Detect which cell encompasses the target text, then output its (X, Y) center coordinate. 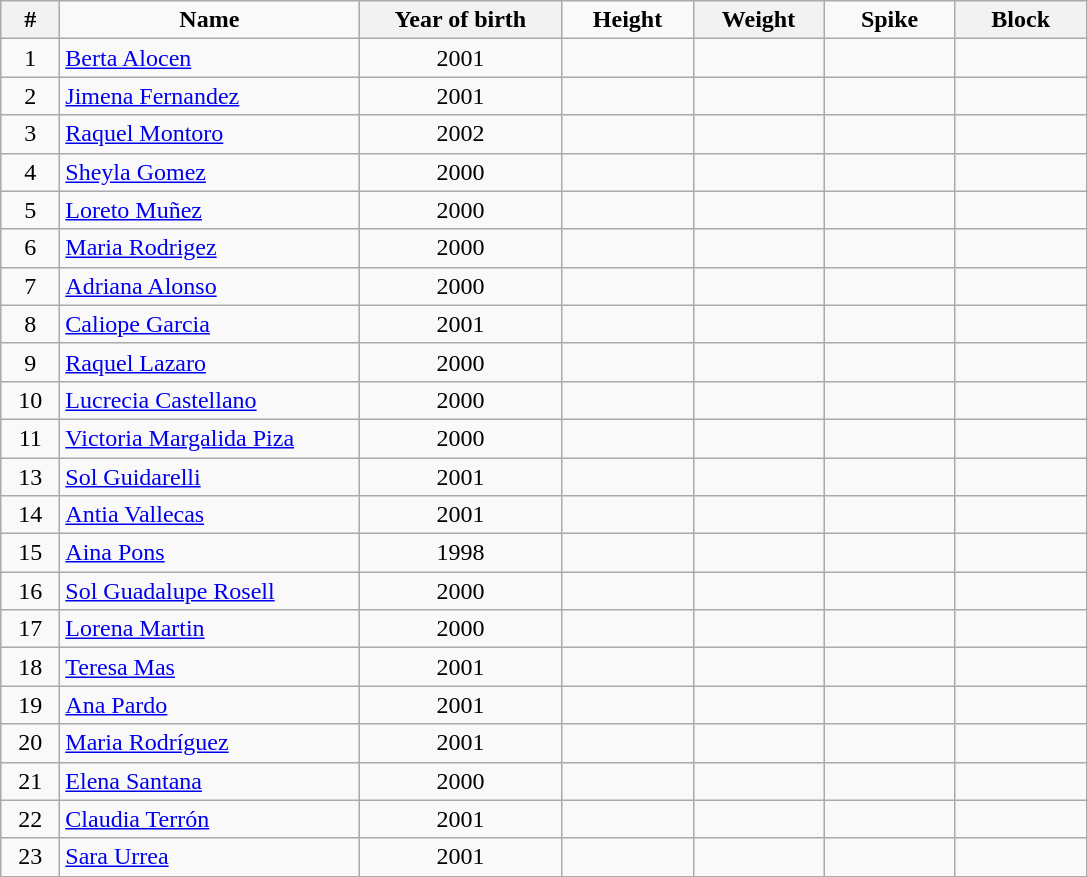
Sara Urrea (210, 857)
Year of birth (460, 20)
Antia Vallecas (210, 515)
7 (30, 286)
23 (30, 857)
Sol Guidarelli (210, 477)
14 (30, 515)
13 (30, 477)
3 (30, 134)
19 (30, 705)
Loreto Muñez (210, 210)
1998 (460, 553)
Caliope Garcia (210, 324)
15 (30, 553)
21 (30, 781)
# (30, 20)
Aina Pons (210, 553)
1 (30, 58)
Maria Rodrigez (210, 248)
Block (1020, 20)
Weight (758, 20)
Maria Rodríguez (210, 743)
Lorena Martin (210, 629)
Teresa Mas (210, 667)
Spike (890, 20)
8 (30, 324)
Elena Santana (210, 781)
22 (30, 819)
Victoria Margalida Piza (210, 438)
Sheyla Gomez (210, 172)
Raquel Lazaro (210, 362)
Adriana Alonso (210, 286)
Raquel Montoro (210, 134)
Lucrecia Castellano (210, 400)
17 (30, 629)
Berta Alocen (210, 58)
16 (30, 591)
Height (628, 20)
4 (30, 172)
Ana Pardo (210, 705)
Jimena Fernandez (210, 96)
Claudia Terrón (210, 819)
20 (30, 743)
5 (30, 210)
10 (30, 400)
11 (30, 438)
9 (30, 362)
Sol Guadalupe Rosell (210, 591)
Name (210, 20)
6 (30, 248)
2 (30, 96)
18 (30, 667)
2002 (460, 134)
